Return [x, y] of the center of cell containing provided text 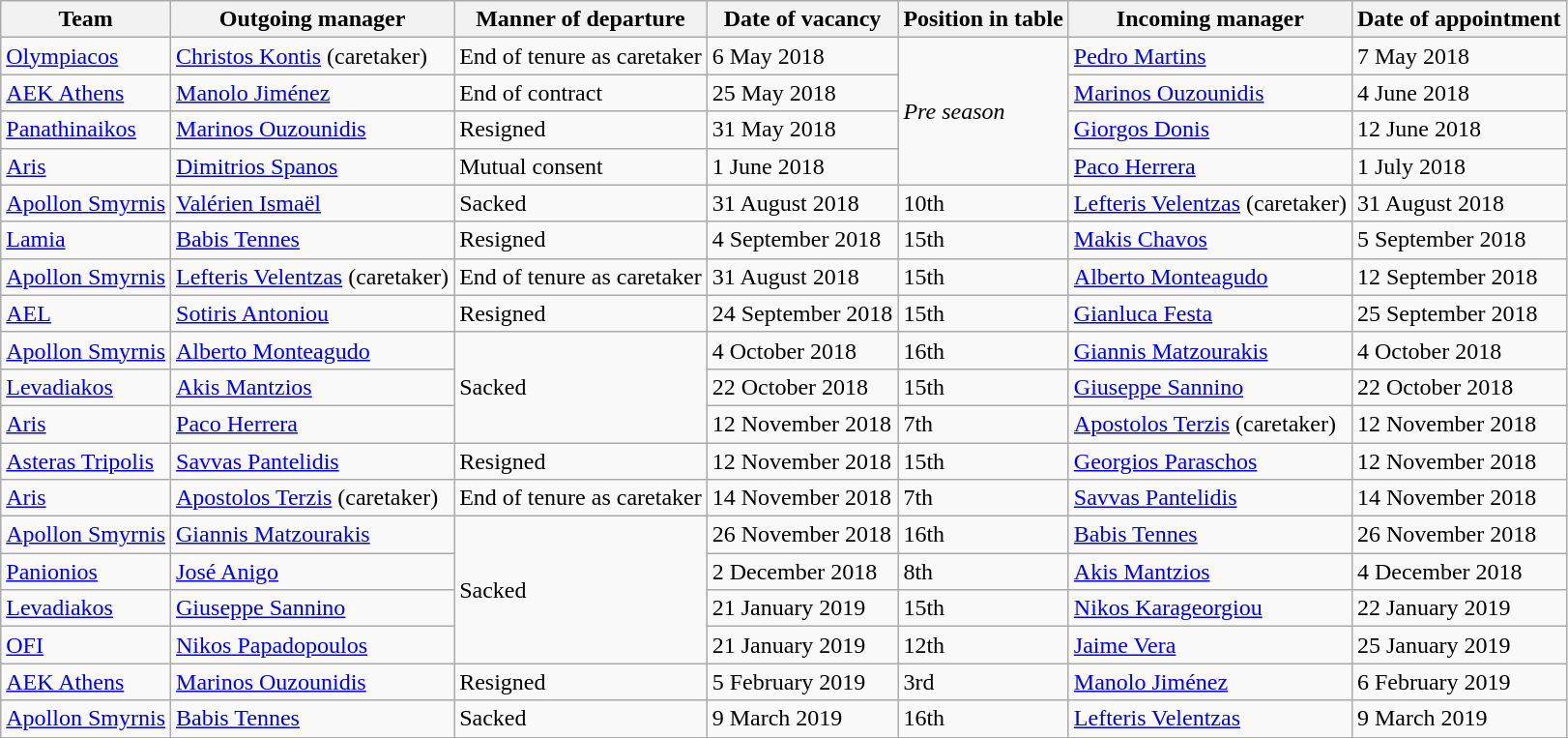
Pre season [983, 111]
25 September 2018 [1459, 313]
6 February 2019 [1459, 682]
Asteras Tripolis [86, 461]
Position in table [983, 19]
3rd [983, 682]
Makis Chavos [1210, 240]
12 June 2018 [1459, 130]
24 September 2018 [802, 313]
Christos Kontis (caretaker) [313, 56]
Outgoing manager [313, 19]
31 May 2018 [802, 130]
2 December 2018 [802, 572]
Incoming manager [1210, 19]
Manner of departure [581, 19]
Olympiacos [86, 56]
5 September 2018 [1459, 240]
Mutual consent [581, 166]
22 January 2019 [1459, 608]
Lefteris Velentzas [1210, 719]
Dimitrios Spanos [313, 166]
Pedro Martins [1210, 56]
Date of vacancy [802, 19]
7 May 2018 [1459, 56]
25 May 2018 [802, 93]
5 February 2019 [802, 682]
4 December 2018 [1459, 572]
Valérien Ismaël [313, 203]
4 June 2018 [1459, 93]
4 September 2018 [802, 240]
1 June 2018 [802, 166]
Giorgos Donis [1210, 130]
AEL [86, 313]
Nikos Papadopoulos [313, 645]
1 July 2018 [1459, 166]
End of contract [581, 93]
Panionios [86, 572]
8th [983, 572]
Date of appointment [1459, 19]
12th [983, 645]
OFI [86, 645]
Lamia [86, 240]
José Anigo [313, 572]
Nikos Karageorgiou [1210, 608]
12 September 2018 [1459, 277]
6 May 2018 [802, 56]
Georgios Paraschos [1210, 461]
Panathinaikos [86, 130]
Sotiris Antoniou [313, 313]
Gianluca Festa [1210, 313]
25 January 2019 [1459, 645]
Jaime Vera [1210, 645]
10th [983, 203]
Team [86, 19]
